Detect which cell encompasses the target text, then output its [x, y] center coordinate. 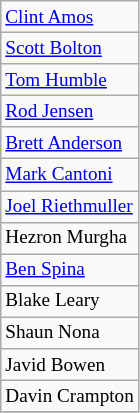
Ben Spina [70, 270]
Scott Bolton [70, 48]
Joel Riethmuller [70, 206]
Clint Amos [70, 17]
Mark Cantoni [70, 175]
Rod Jensen [70, 111]
Javid Bowen [70, 365]
Brett Anderson [70, 143]
Shaun Nona [70, 333]
Tom Humble [70, 80]
Hezron Murgha [70, 238]
Davin Crampton [70, 396]
Blake Leary [70, 301]
